Extract the [X, Y] coordinate from the center of the cell holding the provided text.  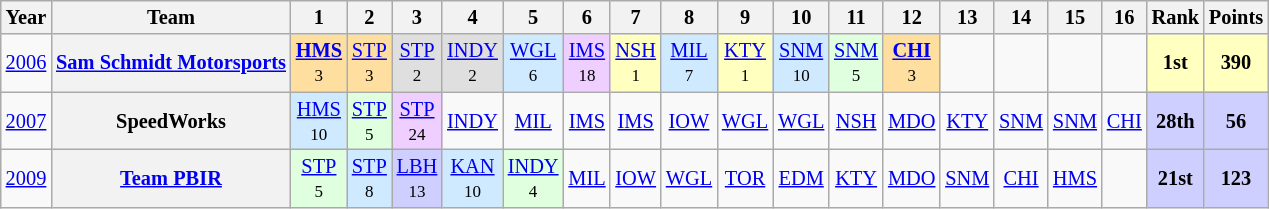
3 [417, 17]
11 [856, 17]
KTY1 [745, 63]
KAN10 [472, 178]
5 [534, 17]
SNM5 [856, 63]
Team [171, 17]
HMS [1075, 178]
IMS18 [586, 63]
LBH13 [417, 178]
123 [1236, 178]
Rank [1176, 17]
21st [1176, 178]
7 [635, 17]
9 [745, 17]
TOR [745, 178]
2006 [26, 63]
INDY4 [534, 178]
SpeedWorks [171, 121]
STP2 [417, 63]
2 [370, 17]
STP8 [370, 178]
HMS3 [319, 63]
NSH [856, 121]
10 [801, 17]
Sam Schmidt Motorsports [171, 63]
MIL7 [689, 63]
2007 [26, 121]
15 [1075, 17]
1st [1176, 63]
56 [1236, 121]
INDY2 [472, 63]
2009 [26, 178]
Points [1236, 17]
8 [689, 17]
1 [319, 17]
SNM10 [801, 63]
6 [586, 17]
CHI3 [912, 63]
NSH1 [635, 63]
Team PBIR [171, 178]
STP24 [417, 121]
EDM [801, 178]
390 [1236, 63]
12 [912, 17]
28th [1176, 121]
STP3 [370, 63]
4 [472, 17]
14 [1021, 17]
16 [1124, 17]
13 [967, 17]
Year [26, 17]
HMS10 [319, 121]
INDY [472, 121]
WGL6 [534, 63]
